Return (X, Y) of the center of cell containing provided text 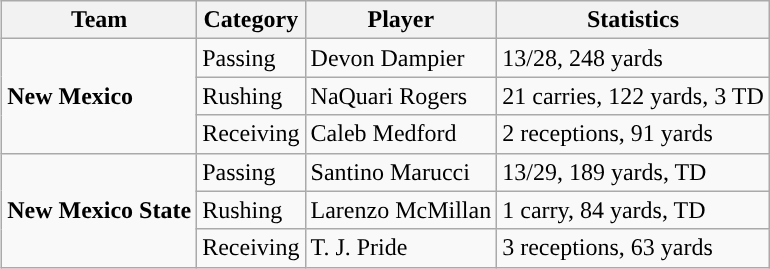
New Mexico (100, 96)
2 receptions, 91 yards (634, 134)
Caleb Medford (401, 134)
Devon Dampier (401, 58)
Santino Marucci (401, 172)
Player (401, 20)
3 receptions, 63 yards (634, 248)
1 carry, 84 yards, TD (634, 210)
T. J. Pride (401, 248)
Statistics (634, 20)
New Mexico State (100, 210)
21 carries, 122 yards, 3 TD (634, 96)
Team (100, 20)
13/28, 248 yards (634, 58)
Category (251, 20)
NaQuari Rogers (401, 96)
13/29, 189 yards, TD (634, 172)
Larenzo McMillan (401, 210)
